Find where the given text appears and provide that cell's center as (X, Y) coordinate. 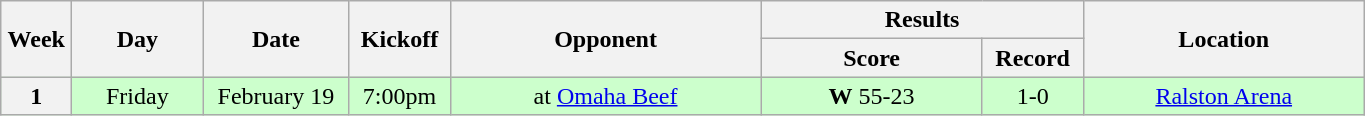
Kickoff (400, 39)
1-0 (1032, 96)
1 (36, 96)
Ralston Arena (1224, 96)
February 19 (276, 96)
at Omaha Beef (606, 96)
Score (872, 58)
Opponent (606, 39)
W 55-23 (872, 96)
Location (1224, 39)
Day (138, 39)
7:00pm (400, 96)
Friday (138, 96)
Date (276, 39)
Record (1032, 58)
Results (922, 20)
Week (36, 39)
